Return (X, Y) of the center of cell containing provided text 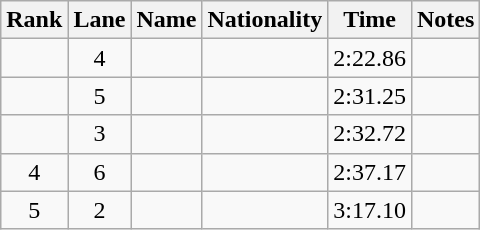
Time (370, 20)
3:17.10 (370, 210)
Notes (445, 20)
Lane (100, 20)
2:37.17 (370, 172)
Nationality (265, 20)
2:31.25 (370, 96)
2 (100, 210)
3 (100, 134)
6 (100, 172)
Name (166, 20)
2:32.72 (370, 134)
2:22.86 (370, 58)
Rank (34, 20)
